Detect which cell encompasses the target text, then output its [x, y] center coordinate. 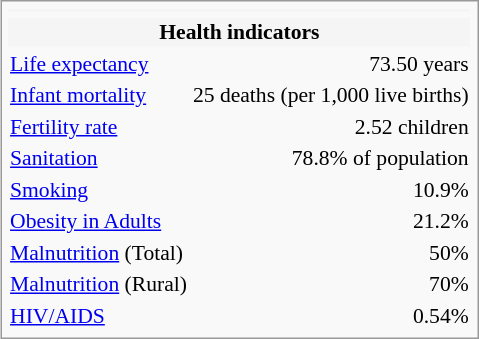
HIV/AIDS [99, 315]
73.50 years [330, 63]
25 deaths (per 1,000 live births) [330, 95]
Fertility rate [99, 126]
78.8% of population [330, 158]
Malnutrition (Rural) [99, 284]
70% [330, 284]
50% [330, 252]
0.54% [330, 315]
Sanitation [99, 158]
Smoking [99, 189]
Malnutrition (Total) [99, 252]
10.9% [330, 189]
Life expectancy [99, 63]
Infant mortality [99, 95]
Health indicators [240, 32]
Obesity in Adults [99, 221]
2.52 children [330, 126]
21.2% [330, 221]
